Return the (x, y) coordinate for the center point of the cell that contains the specified text.  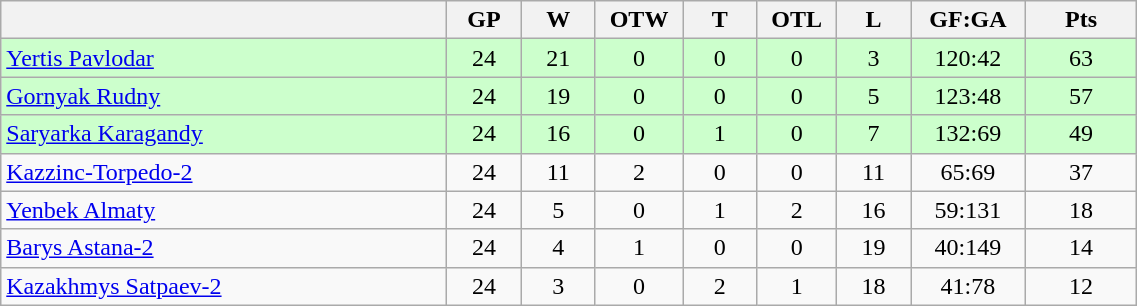
OTL (796, 20)
Yertis Pavlodar (224, 58)
123:48 (968, 96)
65:69 (968, 172)
Barys Astana-2 (224, 248)
41:78 (968, 286)
Kazakhmys Satpaev-2 (224, 286)
49 (1081, 134)
Gornyak Rudny (224, 96)
GP (484, 20)
7 (873, 134)
59:131 (968, 210)
T (720, 20)
Kazzinc-Torpedo-2 (224, 172)
W (558, 20)
Saryarka Karagandy (224, 134)
GF:GA (968, 20)
Yenbek Almaty (224, 210)
Pts (1081, 20)
14 (1081, 248)
L (873, 20)
120:42 (968, 58)
12 (1081, 286)
21 (558, 58)
40:149 (968, 248)
63 (1081, 58)
57 (1081, 96)
132:69 (968, 134)
4 (558, 248)
37 (1081, 172)
OTW (638, 20)
